Find where the given text appears and provide that cell's center as [x, y] coordinate. 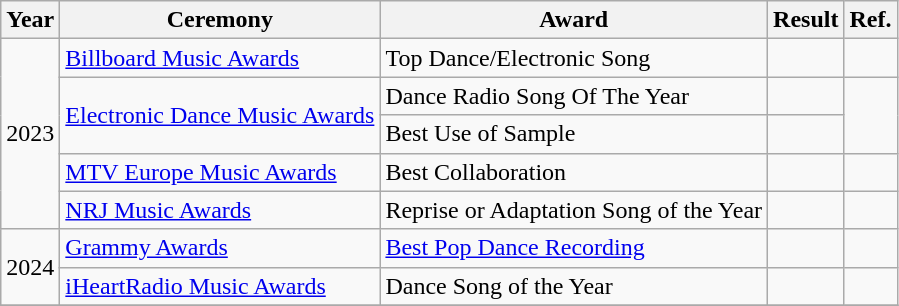
Best Collaboration [574, 172]
Award [574, 20]
MTV Europe Music Awards [220, 172]
Best Pop Dance Recording [574, 248]
Year [30, 20]
Grammy Awards [220, 248]
iHeartRadio Music Awards [220, 286]
Top Dance/Electronic Song [574, 58]
Electronic Dance Music Awards [220, 115]
Dance Radio Song Of The Year [574, 96]
Billboard Music Awards [220, 58]
Dance Song of the Year [574, 286]
Result [806, 20]
Ref. [870, 20]
Reprise or Adaptation Song of the Year [574, 210]
NRJ Music Awards [220, 210]
Ceremony [220, 20]
Best Use of Sample [574, 134]
2023 [30, 134]
2024 [30, 267]
